Capture the cell that displays the provided text and extract its (X, Y) central coordinate. 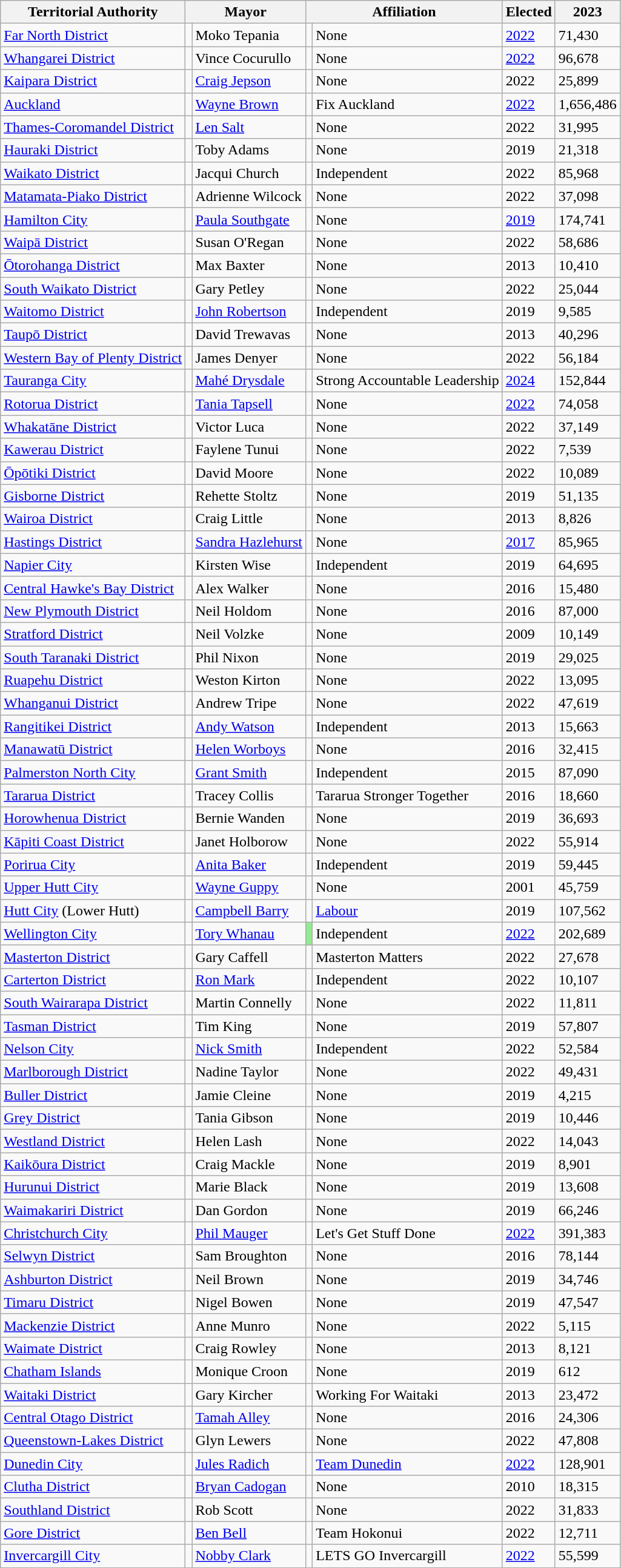
4,215 (588, 1095)
Palmerston North City (93, 772)
Marlborough District (93, 1072)
Adrienne Wilcock (249, 196)
Jamie Cleine (249, 1095)
85,968 (588, 173)
74,058 (588, 404)
Tania Tapsell (249, 404)
Fix Auckland (408, 104)
Let's Get Stuff Done (408, 1233)
12,711 (588, 1533)
Susan O'Regan (249, 242)
Rotorua District (93, 404)
8,826 (588, 519)
John Robertson (249, 312)
2010 (528, 1487)
Rob Scott (249, 1510)
Anne Munro (249, 1325)
Grant Smith (249, 772)
Waimate District (93, 1348)
Team Hokonui (408, 1533)
24,306 (588, 1418)
Grey District (93, 1118)
Craig Mackle (249, 1164)
Victor Luca (249, 427)
25,899 (588, 81)
Tararua Stronger Together (408, 796)
Tauranga City (93, 381)
Tory Whanau (249, 934)
Len Salt (249, 127)
31,995 (588, 127)
Toby Adams (249, 150)
612 (588, 1371)
Marie Black (249, 1187)
Janet Holborow (249, 842)
David Trewavas (249, 335)
Team Dunedin (408, 1464)
Upper Hutt City (93, 888)
Martin Connelly (249, 1003)
Ashburton District (93, 1279)
2001 (528, 888)
2017 (528, 542)
Tasman District (93, 1026)
47,808 (588, 1441)
Kaikōura District (93, 1164)
Dunedin City (93, 1464)
Masterton District (93, 957)
Monique Croon (249, 1371)
Kāpiti Coast District (93, 842)
58,686 (588, 242)
Auckland (93, 104)
Elected (528, 12)
Nick Smith (249, 1049)
Affiliation (405, 12)
Gary Kircher (249, 1394)
Kirsten Wise (249, 565)
37,149 (588, 427)
Southland District (93, 1510)
Moko Tepania (249, 35)
Stratford District (93, 634)
2024 (528, 381)
Anita Baker (249, 865)
Rehette Stoltz (249, 496)
Hastings District (93, 542)
Far North District (93, 35)
Gisborne District (93, 496)
Kaipara District (93, 81)
Helen Lash (249, 1141)
Masterton Matters (408, 957)
96,678 (588, 58)
Craig Little (249, 519)
10,446 (588, 1118)
37,098 (588, 196)
Neil Volzke (249, 634)
Gore District (93, 1533)
Clutha District (93, 1487)
Wayne Guppy (249, 888)
Alex Walker (249, 588)
Napier City (93, 565)
85,965 (588, 542)
Nelson City (93, 1049)
71,430 (588, 35)
Chatham Islands (93, 1371)
Mayor (246, 12)
Ben Bell (249, 1533)
Sam Broughton (249, 1256)
Andrew Tripe (249, 703)
Max Baxter (249, 265)
2023 (588, 12)
1,656,486 (588, 104)
9,585 (588, 312)
Paula Southgate (249, 219)
174,741 (588, 219)
LETS GO Invercargill (408, 1556)
Ron Mark (249, 980)
Horowhenua District (93, 819)
Hurunui District (93, 1187)
Thames-Coromandel District (93, 127)
78,144 (588, 1256)
152,844 (588, 381)
Buller District (93, 1095)
Tania Gibson (249, 1118)
51,135 (588, 496)
Waipā District (93, 242)
Helen Worboys (249, 749)
34,746 (588, 1279)
Weston Kirton (249, 680)
Nadine Taylor (249, 1072)
Waitomo District (93, 312)
Nigel Bowen (249, 1302)
Invercargill City (93, 1556)
18,315 (588, 1487)
Central Otago District (93, 1418)
10,149 (588, 634)
Mahé Drysdale (249, 381)
15,663 (588, 726)
23,472 (588, 1394)
Tim King (249, 1026)
New Plymouth District (93, 611)
Phil Nixon (249, 657)
10,410 (588, 265)
Gary Petley (249, 289)
Craig Jepson (249, 81)
Hamilton City (93, 219)
David Moore (249, 473)
87,090 (588, 772)
Ōpōtiki District (93, 473)
Gary Caffell (249, 957)
56,184 (588, 358)
10,107 (588, 980)
Ruapehu District (93, 680)
Jules Radich (249, 1464)
James Denyer (249, 358)
Neil Brown (249, 1279)
South Waikato District (93, 289)
59,445 (588, 865)
49,431 (588, 1072)
7,539 (588, 450)
Ōtorohanga District (93, 265)
47,547 (588, 1302)
Neil Holdom (249, 611)
Waimakariri District (93, 1210)
Wellington City (93, 934)
47,619 (588, 703)
10,089 (588, 473)
Whakatāne District (93, 427)
2015 (528, 772)
Taupō District (93, 335)
391,383 (588, 1233)
55,914 (588, 842)
36,693 (588, 819)
Tararua District (93, 796)
15,480 (588, 588)
27,678 (588, 957)
Craig Rowley (249, 1348)
Hutt City (Lower Hutt) (93, 911)
Strong Accountable Leadership (408, 381)
14,043 (588, 1141)
Glyn Lewers (249, 1441)
Nobby Clark (249, 1556)
Rangitikei District (93, 726)
Porirua City (93, 865)
Queenstown-Lakes District (93, 1441)
South Wairarapa District (93, 1003)
57,807 (588, 1026)
Dan Gordon (249, 1210)
Westland District (93, 1141)
Timaru District (93, 1302)
40,296 (588, 335)
Andy Watson (249, 726)
Working For Waitaki (408, 1394)
Matamata-Piako District (93, 196)
Waitaki District (93, 1394)
18,660 (588, 796)
13,608 (588, 1187)
55,599 (588, 1556)
66,246 (588, 1210)
Phil Mauger (249, 1233)
Christchurch City (93, 1233)
31,833 (588, 1510)
Waikato District (93, 173)
South Taranaki District (93, 657)
25,044 (588, 289)
Bernie Wanden (249, 819)
Faylene Tunui (249, 450)
8,901 (588, 1164)
87,000 (588, 611)
Bryan Cadogan (249, 1487)
Whanganui District (93, 703)
Selwyn District (93, 1256)
Wairoa District (93, 519)
Carterton District (93, 980)
Whangarei District (93, 58)
202,689 (588, 934)
Tracey Collis (249, 796)
64,695 (588, 565)
Hauraki District (93, 150)
Wayne Brown (249, 104)
8,121 (588, 1348)
Vince Cocurullo (249, 58)
11,811 (588, 1003)
21,318 (588, 150)
Mackenzie District (93, 1325)
52,584 (588, 1049)
32,415 (588, 749)
Manawatū District (93, 749)
Campbell Barry (249, 911)
Western Bay of Plenty District (93, 358)
45,759 (588, 888)
Sandra Hazlehurst (249, 542)
5,115 (588, 1325)
Central Hawke's Bay District (93, 588)
29,025 (588, 657)
2009 (528, 634)
13,095 (588, 680)
Territorial Authority (93, 12)
128,901 (588, 1464)
Labour (408, 911)
Jacqui Church (249, 173)
Kawerau District (93, 450)
Tamah Alley (249, 1418)
107,562 (588, 911)
